Output the (X, Y) coordinate of the center of the cell containing the given text.  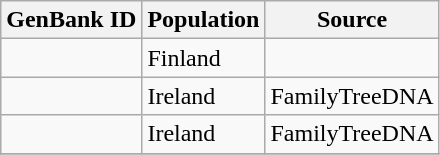
Population (204, 20)
GenBank ID (72, 20)
Finland (204, 58)
Source (352, 20)
